Locate the cell with the specified text and output its [x, y] center coordinate. 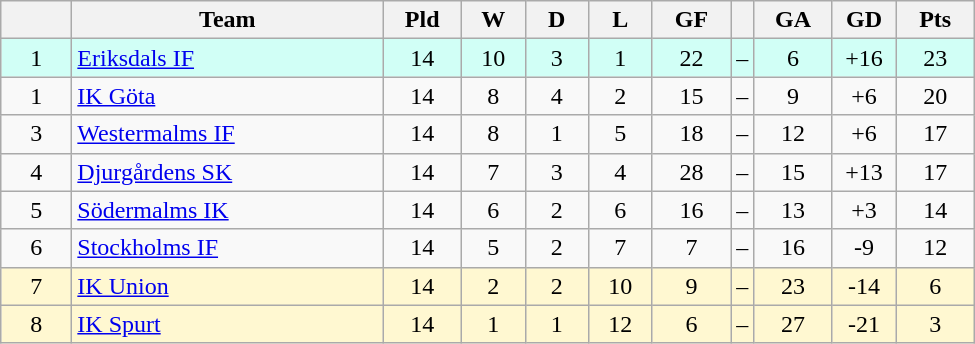
18 [692, 134]
Pld [422, 20]
13 [794, 210]
GD [864, 20]
Westermalms IF [228, 134]
+13 [864, 172]
Pts [936, 20]
Södermalms IK [228, 210]
-9 [864, 248]
IK Spurt [228, 324]
GF [692, 20]
GA [794, 20]
Stockholms IF [228, 248]
D [557, 20]
IK Union [228, 286]
+16 [864, 58]
Djurgårdens SK [228, 172]
-14 [864, 286]
Eriksdals IF [228, 58]
28 [692, 172]
20 [936, 96]
Team [228, 20]
W [493, 20]
L [621, 20]
22 [692, 58]
-21 [864, 324]
27 [794, 324]
IK Göta [228, 96]
+3 [864, 210]
